Pinpoint the cell where the given text exists, returning its (x, y) midpoint coordinate. 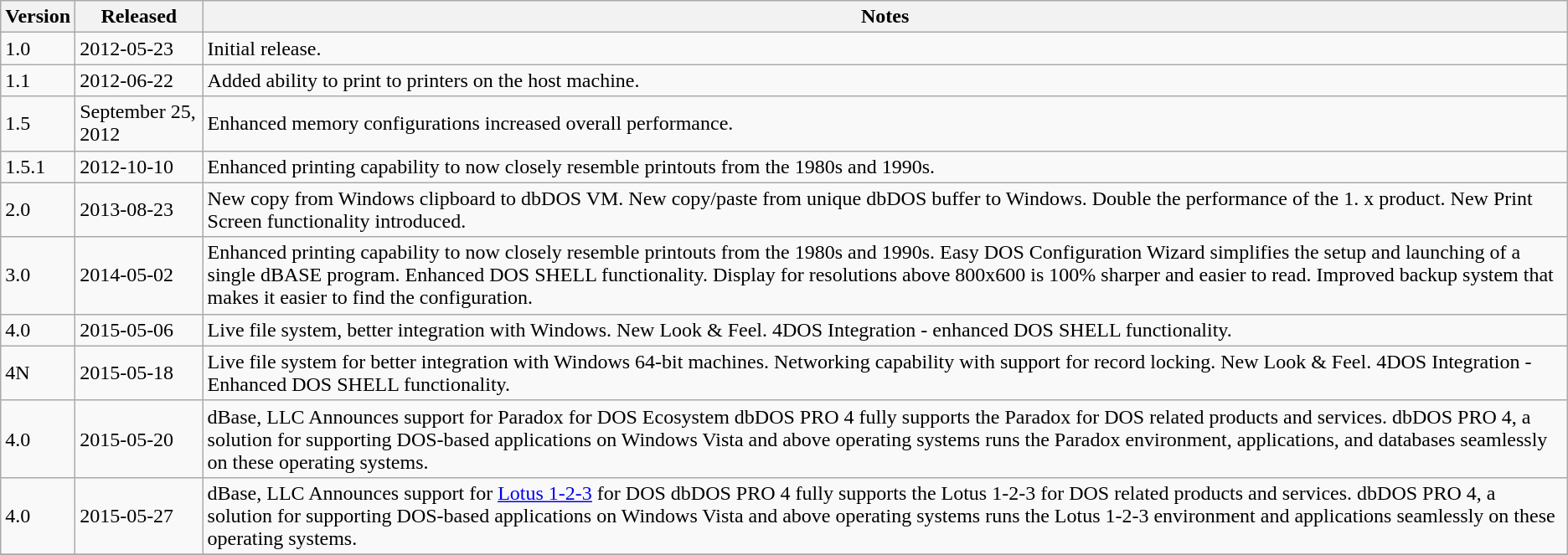
1.0 (39, 49)
2015-05-20 (139, 439)
2012-10-10 (139, 167)
2015-05-06 (139, 330)
Notes (885, 17)
1.5.1 (39, 167)
September 25, 2012 (139, 124)
2014-05-02 (139, 275)
2015-05-27 (139, 516)
Enhanced memory configurations increased overall performance. (885, 124)
1.5 (39, 124)
3.0 (39, 275)
2.0 (39, 209)
Initial release. (885, 49)
2015-05-18 (139, 373)
Released (139, 17)
Version (39, 17)
1.1 (39, 80)
2013-08-23 (139, 209)
4N (39, 373)
Added ability to print to printers on the host machine. (885, 80)
2012-06-22 (139, 80)
Live file system, better integration with Windows. New Look & Feel. 4DOS Integration - enhanced DOS SHELL functionality. (885, 330)
2012-05-23 (139, 49)
Enhanced printing capability to now closely resemble printouts from the 1980s and 1990s. (885, 167)
